For the text-containing cell, return its midpoint in (x, y) coordinate format. 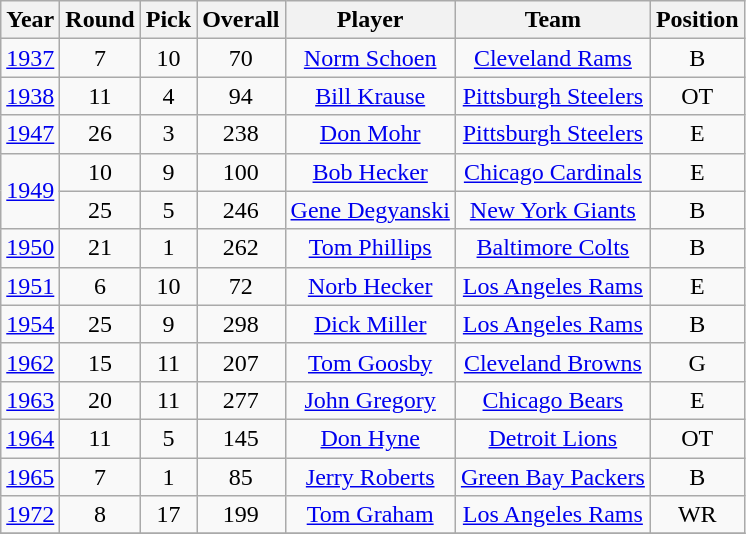
20 (100, 400)
70 (241, 58)
G (697, 362)
1950 (30, 248)
Bill Krause (370, 96)
Baltimore Colts (552, 248)
21 (100, 248)
John Gregory (370, 400)
1954 (30, 324)
Pick (168, 20)
1949 (30, 191)
1937 (30, 58)
1962 (30, 362)
26 (100, 134)
1964 (30, 438)
246 (241, 210)
94 (241, 96)
Norm Schoen (370, 58)
Detroit Lions (552, 438)
15 (100, 362)
145 (241, 438)
Tom Graham (370, 515)
Team (552, 20)
Player (370, 20)
1938 (30, 96)
Tom Goosby (370, 362)
4 (168, 96)
Dick Miller (370, 324)
1972 (30, 515)
262 (241, 248)
1947 (30, 134)
277 (241, 400)
Green Bay Packers (552, 477)
Cleveland Browns (552, 362)
Chicago Cardinals (552, 172)
New York Giants (552, 210)
Don Mohr (370, 134)
Norb Hecker (370, 286)
85 (241, 477)
Bob Hecker (370, 172)
1965 (30, 477)
Overall (241, 20)
207 (241, 362)
72 (241, 286)
Cleveland Rams (552, 58)
Round (100, 20)
WR (697, 515)
Year (30, 20)
Chicago Bears (552, 400)
3 (168, 134)
1963 (30, 400)
1951 (30, 286)
8 (100, 515)
Position (697, 20)
Tom Phillips (370, 248)
199 (241, 515)
298 (241, 324)
Don Hyne (370, 438)
6 (100, 286)
17 (168, 515)
100 (241, 172)
238 (241, 134)
Gene Degyanski (370, 210)
Jerry Roberts (370, 477)
